Capture the cell that displays the provided text and extract its [x, y] central coordinate. 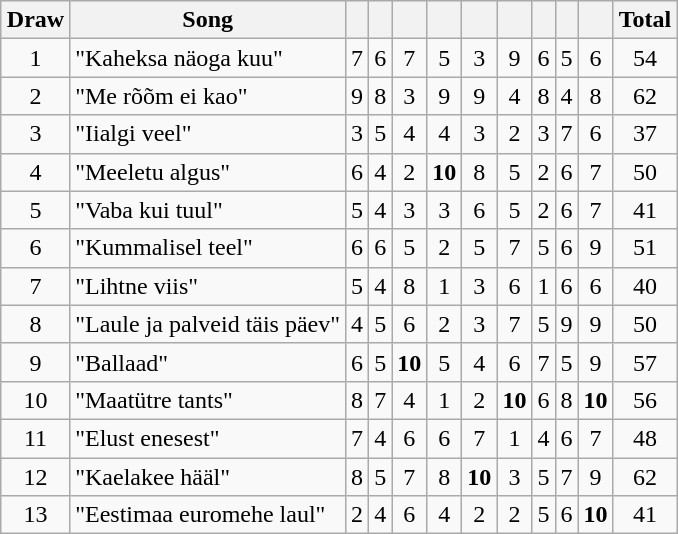
"Kaelakee hääl" [208, 477]
13 [35, 515]
11 [35, 438]
Song [208, 20]
12 [35, 477]
Total [645, 20]
Draw [35, 20]
"Elust enesest" [208, 438]
"Iialgi veel" [208, 134]
"Maatütre tants" [208, 400]
"Kummalisel teel" [208, 248]
"Me rõõm ei kao" [208, 96]
51 [645, 248]
56 [645, 400]
"Vaba kui tuul" [208, 210]
40 [645, 286]
"Kaheksa näoga kuu" [208, 58]
37 [645, 134]
54 [645, 58]
57 [645, 362]
48 [645, 438]
"Ballaad" [208, 362]
"Laule ja palveid täis päev" [208, 324]
"Eestimaa euromehe laul" [208, 515]
"Lihtne viis" [208, 286]
"Meeletu algus" [208, 172]
